Output the (x, y) coordinate of the center of the cell containing the given text.  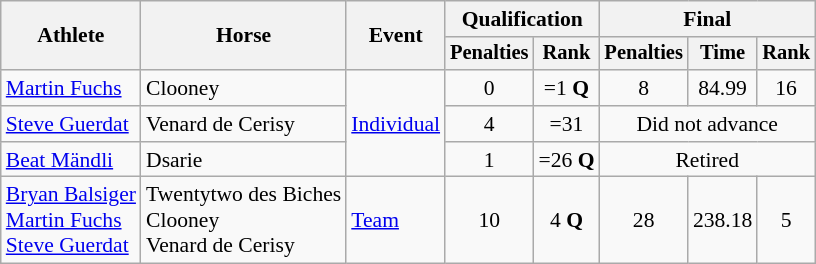
238.18 (722, 220)
Beat Mändli (71, 160)
28 (644, 220)
Final (708, 19)
Horse (244, 36)
Qualification (522, 19)
Retired (708, 160)
Clooney (244, 88)
Athlete (71, 36)
Twentytwo des BichesClooneyVenard de Cerisy (244, 220)
Bryan BalsigerMartin FuchsSteve Guerdat (71, 220)
4 (489, 124)
=31 (566, 124)
10 (489, 220)
Individual (396, 124)
=1 Q (566, 88)
5 (786, 220)
Steve Guerdat (71, 124)
Team (396, 220)
Martin Fuchs (71, 88)
Event (396, 36)
0 (489, 88)
=26 Q (566, 160)
1 (489, 160)
Dsarie (244, 160)
Time (722, 54)
Did not advance (708, 124)
84.99 (722, 88)
Venard de Cerisy (244, 124)
16 (786, 88)
4 Q (566, 220)
8 (644, 88)
